Output the [X, Y] coordinate of the center of the cell containing the given text.  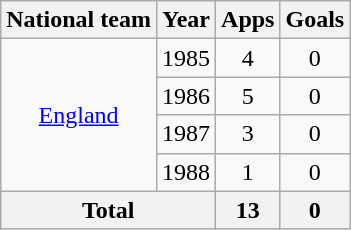
England [79, 115]
4 [248, 58]
National team [79, 20]
3 [248, 134]
13 [248, 210]
1986 [186, 96]
1988 [186, 172]
5 [248, 96]
1 [248, 172]
1987 [186, 134]
1985 [186, 58]
Apps [248, 20]
Year [186, 20]
Total [108, 210]
Goals [315, 20]
